Determine the [x, y] coordinate at the center of the cell enclosing the given text.  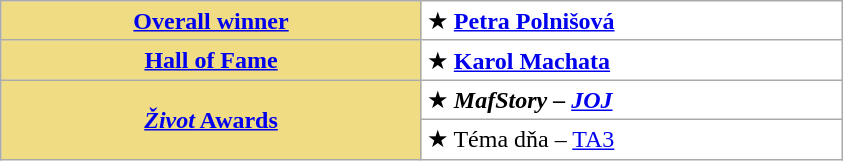
Hall of Fame [212, 60]
★ Karol Machata [632, 60]
★ MafStory – JOJ [632, 100]
★ Téma dňa – TA3 [632, 139]
★ Petra Polnišová [632, 21]
Overall winner [212, 21]
Život Awards [212, 120]
